Output the [x, y] coordinate of the center of the cell containing the given text.  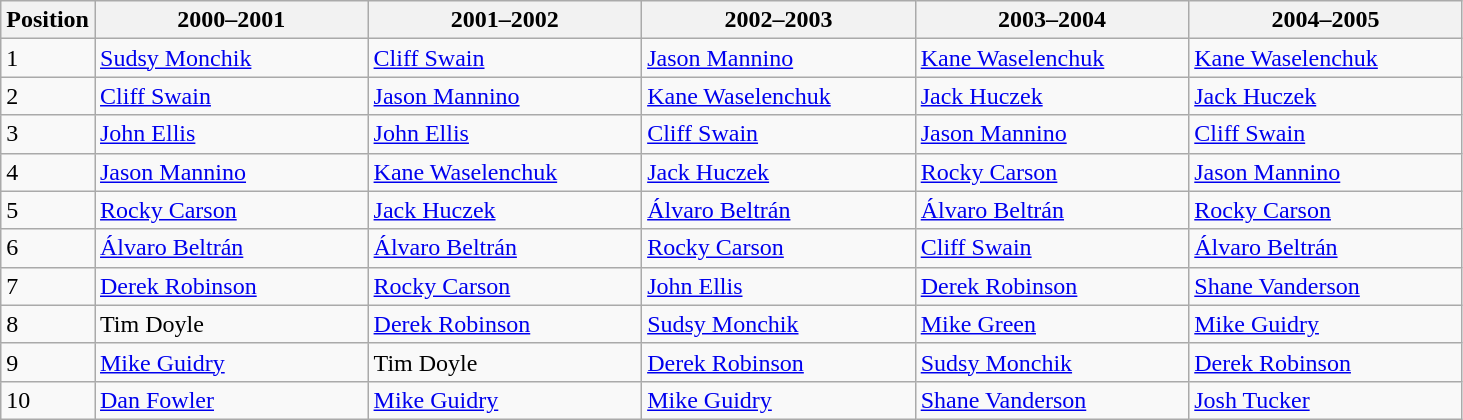
2 [48, 96]
8 [48, 324]
Position [48, 20]
Dan Fowler [231, 400]
10 [48, 400]
4 [48, 172]
2002–2003 [779, 20]
Mike Green [1052, 324]
5 [48, 210]
1 [48, 58]
7 [48, 286]
2003–2004 [1052, 20]
6 [48, 248]
2004–2005 [1326, 20]
3 [48, 134]
2001–2002 [505, 20]
Josh Tucker [1326, 400]
2000–2001 [231, 20]
9 [48, 362]
